From the cell containing the given text, extract its center point as [x, y] coordinate. 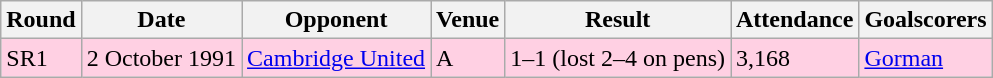
Venue [468, 20]
Gorman [926, 58]
1–1 (lost 2–4 on pens) [618, 58]
2 October 1991 [161, 58]
Date [161, 20]
Round [41, 20]
SR1 [41, 58]
Result [618, 20]
Goalscorers [926, 20]
Opponent [336, 20]
Cambridge United [336, 58]
3,168 [794, 58]
A [468, 58]
Attendance [794, 20]
